Provide the [x, y] coordinate of the cell's center where the given text is located.  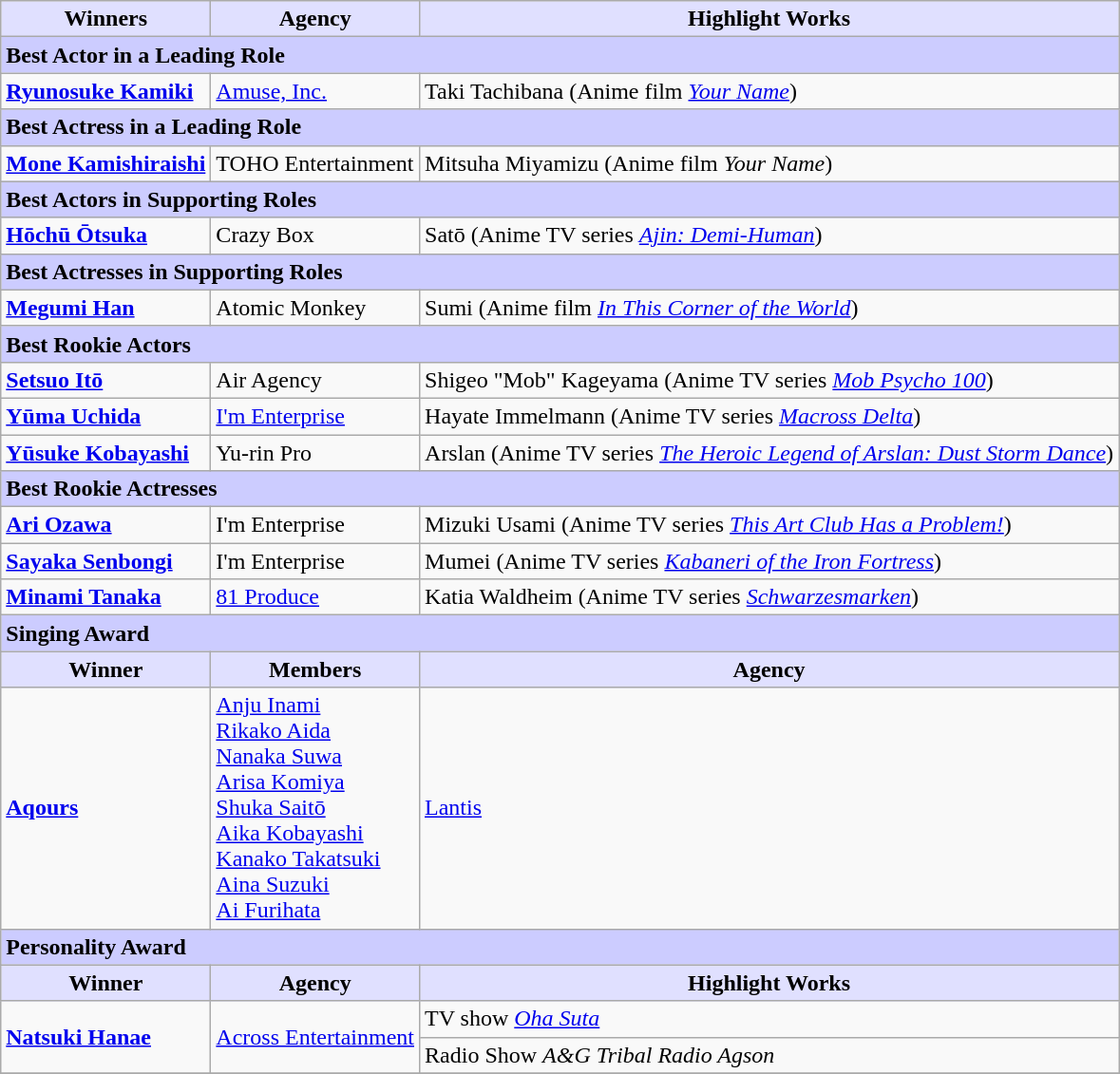
Minami Tanaka [106, 597]
Shigeo "Mob" Kageyama (Anime TV series Mob Psycho 100) [769, 380]
Atomic Monkey [315, 308]
Aqours [106, 808]
Hayate Immelmann (Anime TV series Macross Delta) [769, 416]
Katia Waldheim (Anime TV series Schwarzesmarken) [769, 597]
Mizuki Usami (Anime TV series This Art Club Has a Problem!) [769, 525]
Sumi (Anime film In This Corner of the World) [769, 308]
Arslan (Anime TV series The Heroic Legend of Arslan: Dust Storm Dance) [769, 453]
Yūsuke Kobayashi [106, 453]
Best Rookie Actresses [560, 489]
Natsuki Hanae [106, 1037]
Winners [106, 19]
Best Actress in a Leading Role [560, 127]
Personality Award [560, 947]
Ryunosuke Kamiki [106, 91]
Amuse, Inc. [315, 91]
TOHO Entertainment [315, 163]
Setsuo Itō [106, 380]
Best Rookie Actors [560, 344]
Yūma Uchida [106, 416]
Singing Award [560, 633]
Ari Ozawa [106, 525]
Radio Show A&G Tribal Radio Agson [769, 1055]
Across Entertainment [315, 1037]
Crazy Box [315, 236]
TV show Oha Suta [769, 1019]
81 Produce [315, 597]
Best Actresses in Supporting Roles [560, 272]
Hōchū Ōtsuka [106, 236]
Taki Tachibana (Anime film Your Name) [769, 91]
Satō (Anime TV series Ajin: Demi-Human) [769, 236]
Best Actor in a Leading Role [560, 55]
Sayaka Senbongi [106, 561]
Best Actors in Supporting Roles [560, 199]
Air Agency [315, 380]
Members [315, 669]
Megumi Han [106, 308]
Anju InamiRikako AidaNanaka SuwaArisa KomiyaShuka SaitōAika KobayashiKanako TakatsukiAina SuzukiAi Furihata [315, 808]
Mone Kamishiraishi [106, 163]
Mitsuha Miyamizu (Anime film Your Name) [769, 163]
Yu-rin Pro [315, 453]
Lantis [769, 808]
Mumei (Anime TV series Kabaneri of the Iron Fortress) [769, 561]
